Return the [x, y] coordinate for the center point of the cell that contains the specified text.  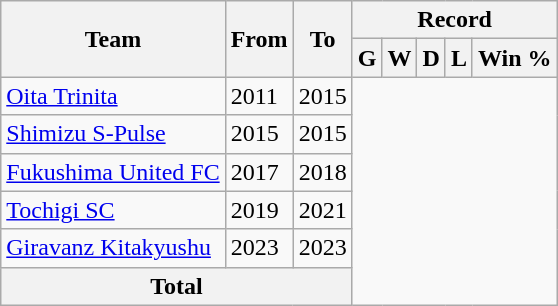
L [458, 58]
Oita Trinita [113, 96]
2018 [322, 172]
Win % [514, 58]
Fukushima United FC [113, 172]
From [259, 39]
2017 [259, 172]
2019 [259, 210]
2011 [259, 96]
G [367, 58]
Shimizu S-Pulse [113, 134]
2021 [322, 210]
Tochigi SC [113, 210]
Team [113, 39]
Record [454, 20]
Total [176, 286]
D [431, 58]
Giravanz Kitakyushu [113, 248]
W [400, 58]
To [322, 39]
